Scan for the cell matching the given text and deliver its (X, Y) coordinate at center. 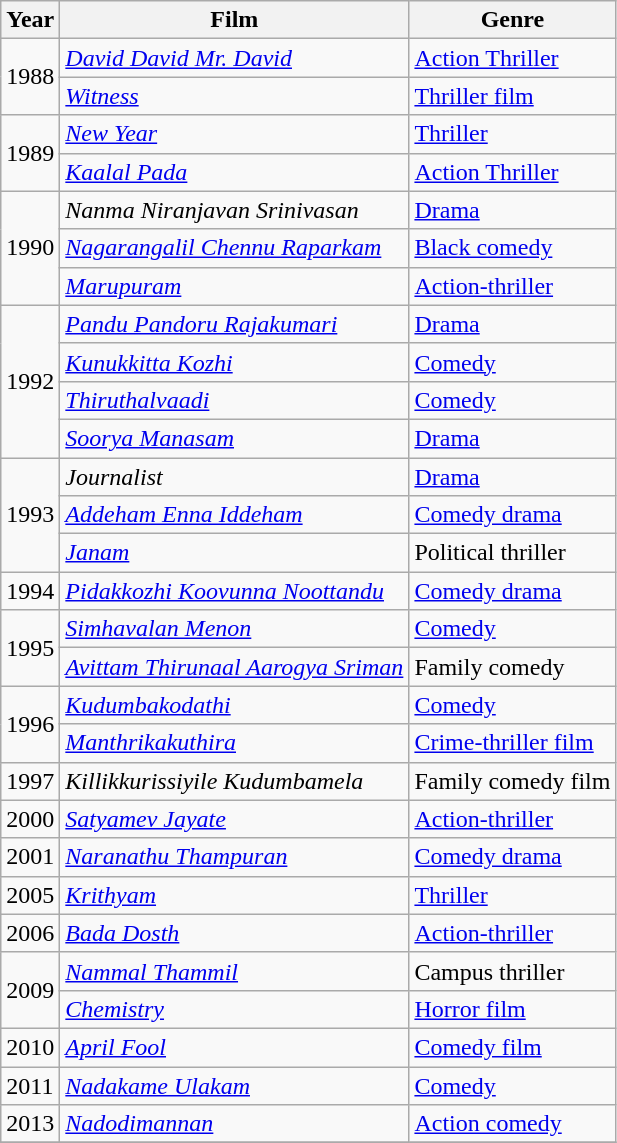
2013 (30, 1124)
David David Mr. David (234, 58)
Nadakame Ulakam (234, 1085)
1994 (30, 591)
Pidakkozhi Koovunna Noottandu (234, 591)
Satyamev Jayate (234, 819)
1990 (30, 248)
Black comedy (512, 248)
Chemistry (234, 1009)
Nanma Niranjavan Srinivasan (234, 210)
Krithyam (234, 895)
Avittam Thirunaal Aarogya Sriman (234, 667)
Family comedy film (512, 781)
2010 (30, 1047)
Journalist (234, 477)
2006 (30, 933)
Naranathu Thampuran (234, 857)
1995 (30, 648)
2000 (30, 819)
2001 (30, 857)
Nadodimannan (234, 1124)
Action comedy (512, 1124)
1992 (30, 381)
Family comedy (512, 667)
Janam (234, 553)
Crime-thriller film (512, 743)
Film (234, 20)
New Year (234, 134)
2009 (30, 990)
1997 (30, 781)
Kaalal Pada (234, 172)
Killikkurissiyile Kudumbamela (234, 781)
Simhavalan Menon (234, 629)
2005 (30, 895)
Soorya Manasam (234, 438)
Comedy film (512, 1047)
Campus thriller (512, 971)
Witness (234, 96)
Addeham Enna Iddeham (234, 515)
Year (30, 20)
Thiruthalvaadi (234, 400)
Manthrikakuthira (234, 743)
Marupuram (234, 286)
Horror film (512, 1009)
Bada Dosth (234, 933)
April Fool (234, 1047)
1989 (30, 153)
Genre (512, 20)
Nagarangalil Chennu Raparkam (234, 248)
Nammal Thammil (234, 971)
Thriller film (512, 96)
Kunukkitta Kozhi (234, 362)
1993 (30, 515)
Pandu Pandoru Rajakumari (234, 324)
1996 (30, 724)
Political thriller (512, 553)
Kudumbakodathi (234, 705)
1988 (30, 77)
2011 (30, 1085)
